Search for the cell housing the specified text and yield its (X, Y) center coordinate. 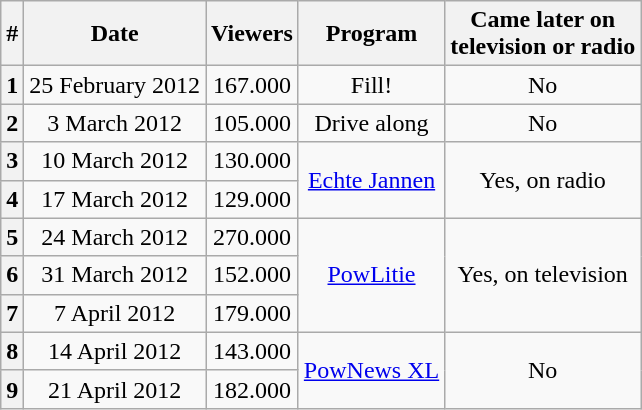
9 (12, 389)
14 April 2012 (115, 351)
3 (12, 161)
1 (12, 85)
Program (371, 34)
152.000 (252, 275)
Drive along (371, 123)
179.000 (252, 313)
130.000 (252, 161)
Date (115, 34)
# (12, 34)
17 March 2012 (115, 199)
PowLitie (371, 275)
4 (12, 199)
10 March 2012 (115, 161)
Echte Jannen (371, 180)
129.000 (252, 199)
Came later on television or radio (543, 34)
24 March 2012 (115, 237)
PowNews XL (371, 370)
5 (12, 237)
143.000 (252, 351)
3 March 2012 (115, 123)
Yes, on radio (543, 180)
105.000 (252, 123)
Viewers (252, 34)
Fill! (371, 85)
2 (12, 123)
270.000 (252, 237)
21 April 2012 (115, 389)
8 (12, 351)
31 March 2012 (115, 275)
6 (12, 275)
167.000 (252, 85)
7 April 2012 (115, 313)
Yes, on television (543, 275)
182.000 (252, 389)
7 (12, 313)
25 February 2012 (115, 85)
